Return the (X, Y) coordinate for the center point of the cell that contains the specified text.  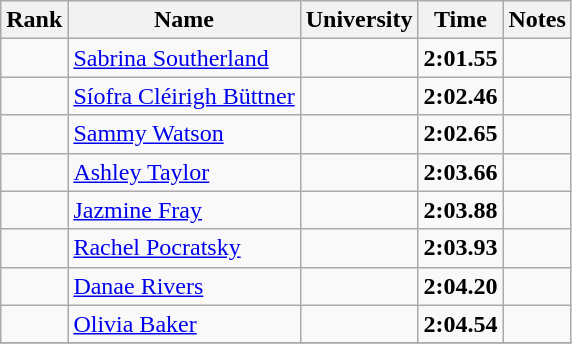
2:03.93 (460, 248)
Sammy Watson (184, 134)
Rank (34, 20)
Notes (537, 20)
2:04.54 (460, 324)
2:02.65 (460, 134)
Name (184, 20)
Danae Rivers (184, 286)
Olivia Baker (184, 324)
University (359, 20)
2:04.20 (460, 286)
Sabrina Southerland (184, 58)
Ashley Taylor (184, 172)
2:03.66 (460, 172)
Síofra Cléirigh Büttner (184, 96)
Jazmine Fray (184, 210)
2:03.88 (460, 210)
2:01.55 (460, 58)
2:02.46 (460, 96)
Rachel Pocratsky (184, 248)
Time (460, 20)
